Identify which cell holds the provided text, then report its [X, Y] central coordinate. 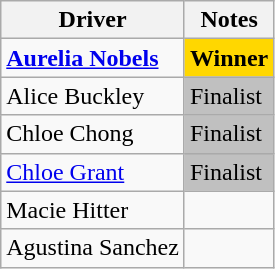
Macie Hitter [93, 210]
Winner [228, 58]
Driver [93, 20]
Chloe Chong [93, 134]
Chloe Grant [93, 172]
Aurelia Nobels [93, 58]
Notes [228, 20]
Alice Buckley [93, 96]
Agustina Sanchez [93, 248]
